Determine the [x, y] coordinate at the center of the cell enclosing the given text.  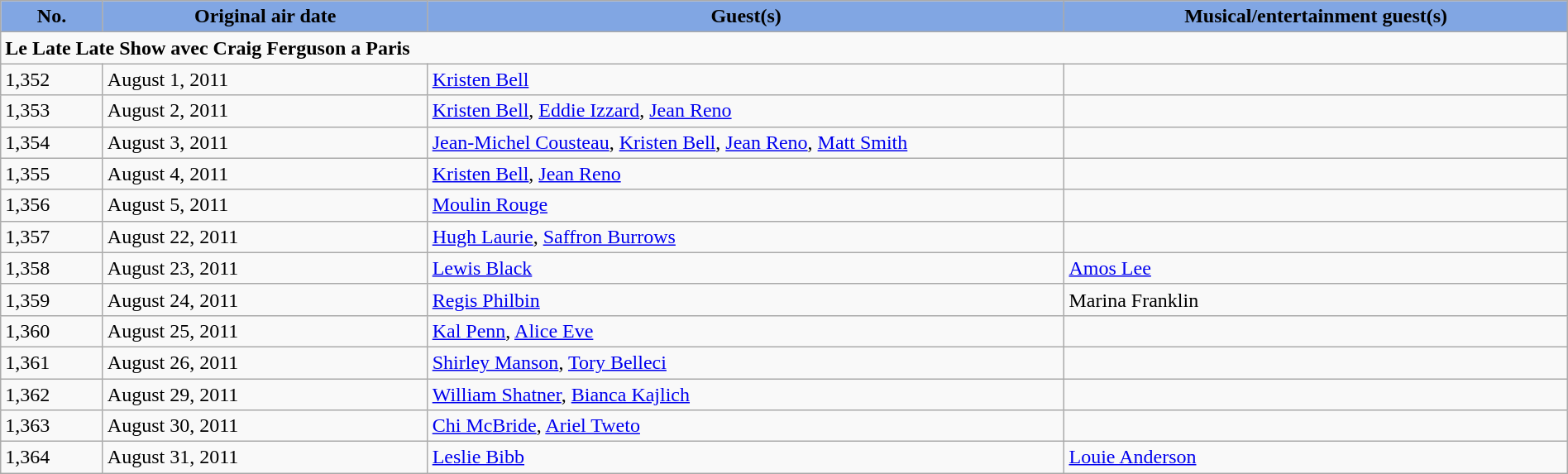
1,362 [52, 395]
August 31, 2011 [265, 457]
Louie Anderson [1316, 457]
1,355 [52, 174]
Leslie Bibb [746, 457]
August 25, 2011 [265, 331]
August 30, 2011 [265, 426]
Jean-Michel Cousteau, Kristen Bell, Jean Reno, Matt Smith [746, 142]
William Shatner, Bianca Kajlich [746, 395]
Original air date [265, 17]
1,356 [52, 205]
August 24, 2011 [265, 299]
Chi McBride, Ariel Tweto [746, 426]
August 22, 2011 [265, 237]
August 3, 2011 [265, 142]
Kal Penn, Alice Eve [746, 331]
Kristen Bell [746, 79]
Amos Lee [1316, 268]
August 1, 2011 [265, 79]
August 23, 2011 [265, 268]
1,358 [52, 268]
August 4, 2011 [265, 174]
1,363 [52, 426]
1,354 [52, 142]
1,352 [52, 79]
Kristen Bell, Jean Reno [746, 174]
Guest(s) [746, 17]
Shirley Manson, Tory Belleci [746, 362]
Moulin Rouge [746, 205]
1,364 [52, 457]
Lewis Black [746, 268]
Marina Franklin [1316, 299]
1,357 [52, 237]
Musical/entertainment guest(s) [1316, 17]
August 26, 2011 [265, 362]
1,353 [52, 111]
No. [52, 17]
1,361 [52, 362]
Regis Philbin [746, 299]
August 2, 2011 [265, 111]
Le Late Late Show avec Craig Ferguson a Paris [784, 48]
Kristen Bell, Eddie Izzard, Jean Reno [746, 111]
August 5, 2011 [265, 205]
August 29, 2011 [265, 395]
1,360 [52, 331]
1,359 [52, 299]
Hugh Laurie, Saffron Burrows [746, 237]
